Identify which cell holds the provided text, then report its (X, Y) central coordinate. 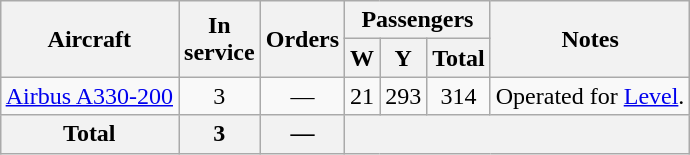
Y (404, 58)
Inservice (220, 39)
Aircraft (89, 39)
314 (459, 96)
Orders (302, 39)
Passengers (418, 20)
Notes (590, 39)
21 (362, 96)
Operated for Level. (590, 96)
Airbus A330-200 (89, 96)
W (362, 58)
293 (404, 96)
